Capture the cell that displays the provided text and extract its [x, y] central coordinate. 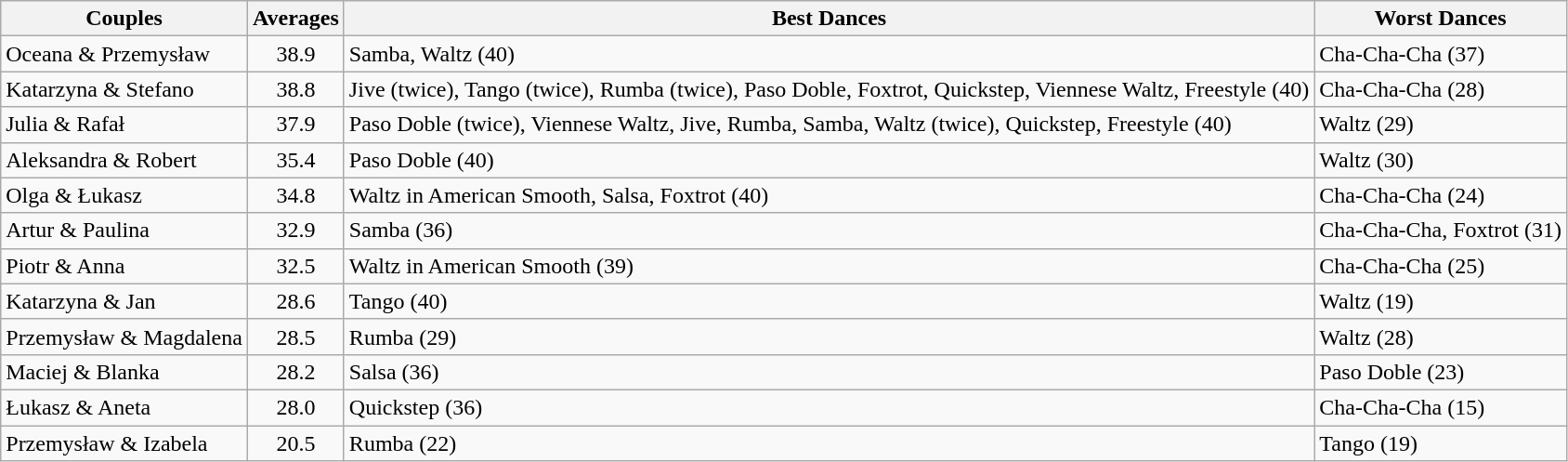
Przemysław & Izabela [124, 443]
Quickstep (36) [829, 407]
Tango (19) [1441, 443]
Maciej & Blanka [124, 372]
35.4 [295, 160]
Waltz (29) [1441, 125]
Aleksandra & Robert [124, 160]
Cha-Cha-Cha (15) [1441, 407]
37.9 [295, 125]
Olga & Łukasz [124, 195]
Oceana & Przemysław [124, 54]
Averages [295, 19]
Best Dances [829, 19]
28.5 [295, 337]
Waltz (28) [1441, 337]
Samba (36) [829, 231]
Cha-Cha-Cha (25) [1441, 266]
Julia & Rafał [124, 125]
Rumba (29) [829, 337]
Paso Doble (40) [829, 160]
28.0 [295, 407]
Samba, Waltz (40) [829, 54]
28.2 [295, 372]
Couples [124, 19]
Piotr & Anna [124, 266]
32.9 [295, 231]
Przemysław & Magdalena [124, 337]
38.8 [295, 89]
32.5 [295, 266]
Waltz in American Smooth, Salsa, Foxtrot (40) [829, 195]
34.8 [295, 195]
Waltz in American Smooth (39) [829, 266]
Tango (40) [829, 301]
Salsa (36) [829, 372]
Katarzyna & Jan [124, 301]
Cha-Cha-Cha (24) [1441, 195]
Cha-Cha-Cha, Foxtrot (31) [1441, 231]
Artur & Paulina [124, 231]
Łukasz & Aneta [124, 407]
Paso Doble (twice), Viennese Waltz, Jive, Rumba, Samba, Waltz (twice), Quickstep, Freestyle (40) [829, 125]
Worst Dances [1441, 19]
Katarzyna & Stefano [124, 89]
Waltz (30) [1441, 160]
Rumba (22) [829, 443]
20.5 [295, 443]
38.9 [295, 54]
Cha-Cha-Cha (37) [1441, 54]
Waltz (19) [1441, 301]
Cha-Cha-Cha (28) [1441, 89]
Jive (twice), Tango (twice), Rumba (twice), Paso Doble, Foxtrot, Quickstep, Viennese Waltz, Freestyle (40) [829, 89]
Paso Doble (23) [1441, 372]
28.6 [295, 301]
